Find where the given text appears and provide that cell's center as (X, Y) coordinate. 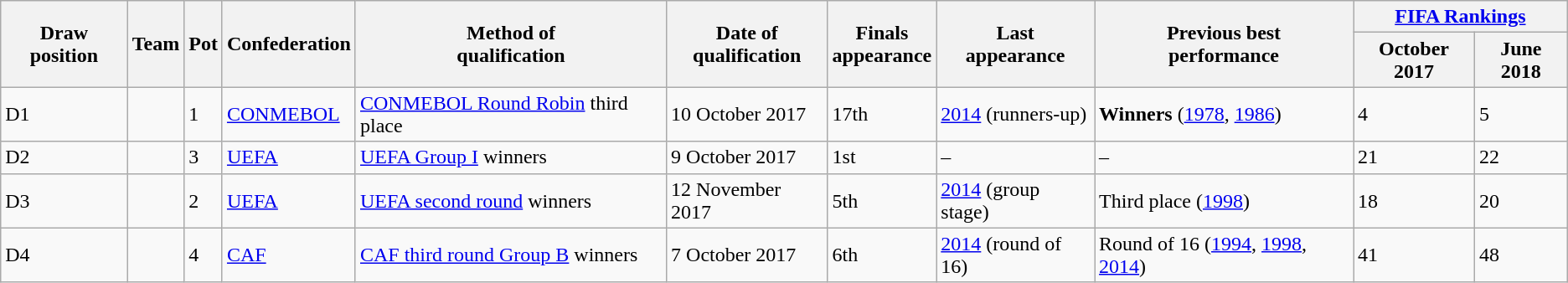
CAF third round Group B winners (511, 255)
UEFA Group I winners (511, 157)
3 (204, 157)
7 October 2017 (747, 255)
2014 (group stage) (1015, 201)
CAF (288, 255)
D3 (64, 201)
CONMEBOL Round Robin third place (511, 114)
Date ofqualification (747, 44)
Third place (1998) (1225, 201)
June 2018 (1521, 60)
Lastappearance (1015, 44)
D4 (64, 255)
48 (1521, 255)
Draw position (64, 44)
Round of 16 (1994, 1998, 2014) (1225, 255)
2014 (runners-up) (1015, 114)
10 October 2017 (747, 114)
CONMEBOL (288, 114)
2 (204, 201)
17th (882, 114)
1 (204, 114)
Previous bestperformance (1225, 44)
Winners (1978, 1986) (1225, 114)
2014 (round of 16) (1015, 255)
5 (1521, 114)
D1 (64, 114)
October 2017 (1414, 60)
22 (1521, 157)
Confederation (288, 44)
20 (1521, 201)
Finalsappearance (882, 44)
6th (882, 255)
Team (156, 44)
21 (1414, 157)
18 (1414, 201)
5th (882, 201)
9 October 2017 (747, 157)
1st (882, 157)
12 November 2017 (747, 201)
UEFA second round winners (511, 201)
D2 (64, 157)
Pot (204, 44)
FIFA Rankings (1461, 17)
Method ofqualification (511, 44)
41 (1414, 255)
